Find where the given text appears and provide that cell's center as [x, y] coordinate. 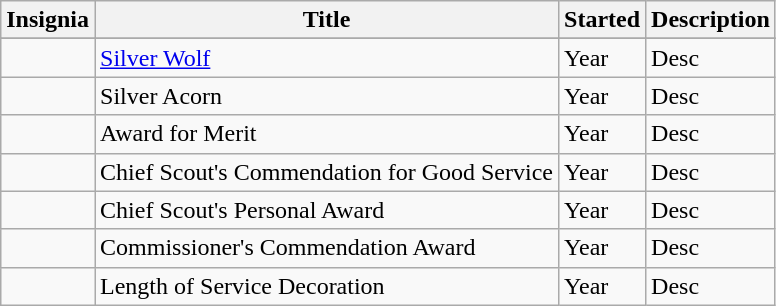
Insignia [48, 20]
Length of Service Decoration [327, 286]
Started [602, 20]
Description [711, 20]
Silver Wolf [327, 58]
Award for Merit [327, 134]
Chief Scout's Personal Award [327, 210]
Commissioner's Commendation Award [327, 248]
Chief Scout's Commendation for Good Service [327, 172]
Silver Acorn [327, 96]
Title [327, 20]
